Determine the (X, Y) coordinate at the center of the cell enclosing the given text.  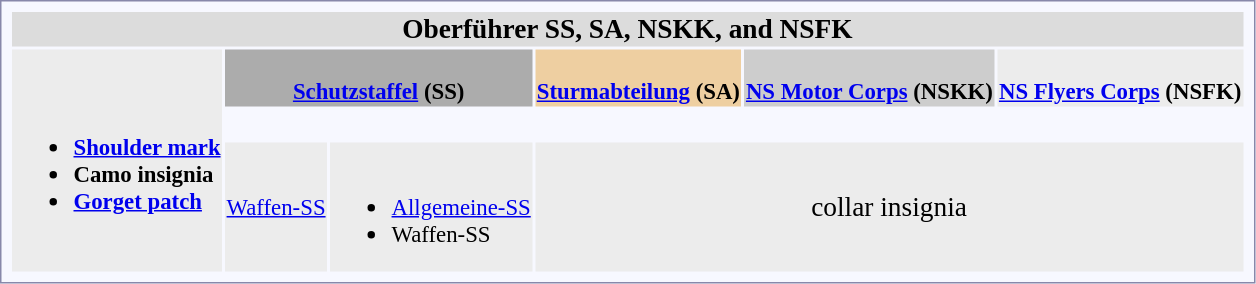
Waffen-SS (276, 207)
NS Motor Corps (NSKK) (869, 78)
Sturmabteilung (SA) (638, 78)
Allgemeine-SSWaffen-SS (431, 207)
Shoulder markCamo insigniaGorget patch (117, 162)
NS Flyers Corps (NSFK) (1120, 78)
collar insignia (889, 207)
Schutzstaffel (SS) (378, 78)
Oberführer SS, SA, NSKK, and NSFK (628, 29)
